Scan for the cell matching the given text and deliver its (X, Y) coordinate at center. 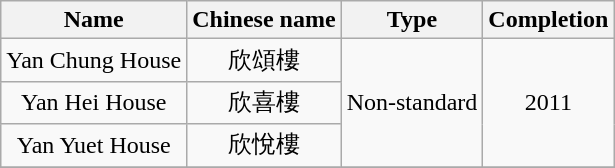
欣悅樓 (264, 146)
Completion (548, 20)
2011 (548, 103)
Yan Chung House (94, 60)
Yan Hei House (94, 102)
Type (412, 20)
欣喜樓 (264, 102)
Yan Yuet House (94, 146)
Chinese name (264, 20)
Non-standard (412, 103)
Name (94, 20)
欣頌樓 (264, 60)
